From the cell containing the given text, extract its center point as (x, y) coordinate. 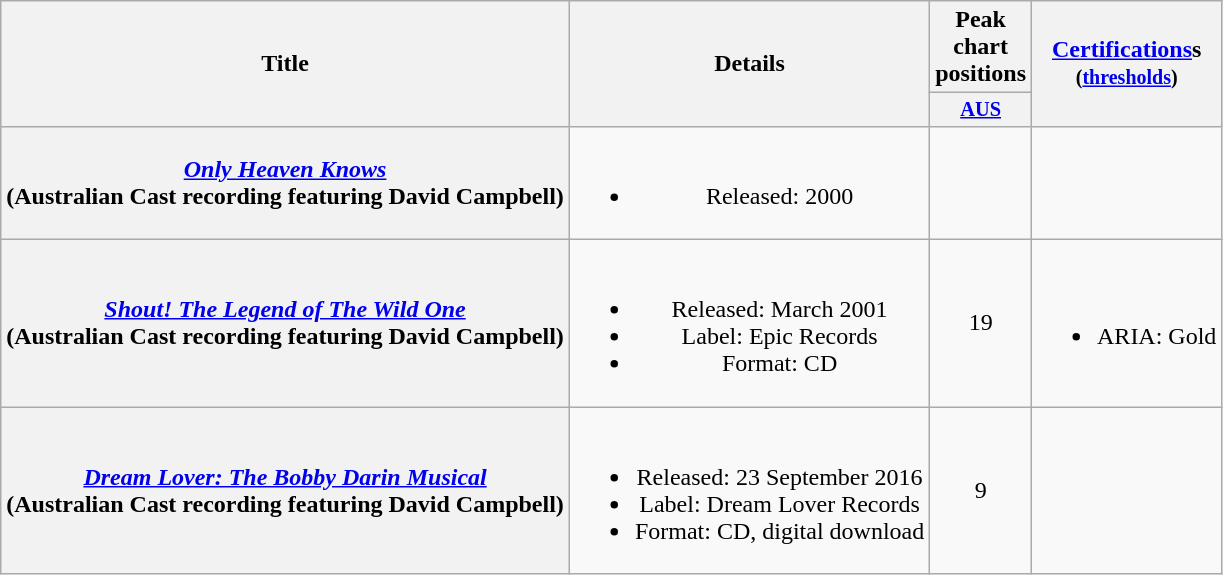
Only Heaven Knows (Australian Cast recording featuring David Campbell) (286, 182)
Released: March 2001Label: Epic RecordsFormat: CD (749, 324)
ARIA: Gold (1127, 324)
Shout! The Legend of The Wild One (Australian Cast recording featuring David Campbell) (286, 324)
Details (749, 64)
Released: 2000 (749, 182)
9 (981, 490)
19 (981, 324)
Peak chart positions (981, 47)
Released: 23 September 2016Label: Dream Lover RecordsFormat: CD, digital download (749, 490)
AUS (981, 110)
Certificationss(thresholds) (1127, 64)
Title (286, 64)
Dream Lover: The Bobby Darin Musical (Australian Cast recording featuring David Campbell) (286, 490)
